Locate the cell with the specified text and output its (X, Y) center coordinate. 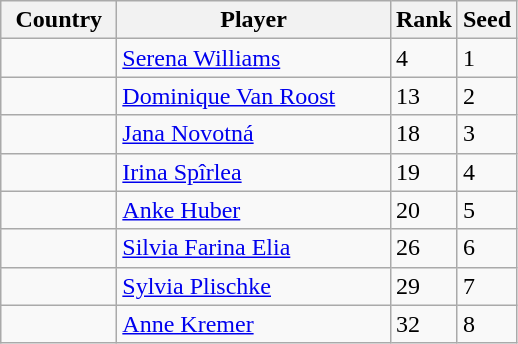
1 (486, 58)
3 (486, 134)
Sylvia Plischke (254, 286)
8 (486, 324)
Jana Novotná (254, 134)
Dominique Van Roost (254, 96)
32 (424, 324)
13 (424, 96)
7 (486, 286)
26 (424, 248)
18 (424, 134)
Anke Huber (254, 210)
29 (424, 286)
Country (59, 20)
Irina Spîrlea (254, 172)
Rank (424, 20)
Anne Kremer (254, 324)
6 (486, 248)
Seed (486, 20)
Serena Williams (254, 58)
19 (424, 172)
Player (254, 20)
2 (486, 96)
5 (486, 210)
Silvia Farina Elia (254, 248)
20 (424, 210)
